Locate the cell with the specified text and output its [x, y] center coordinate. 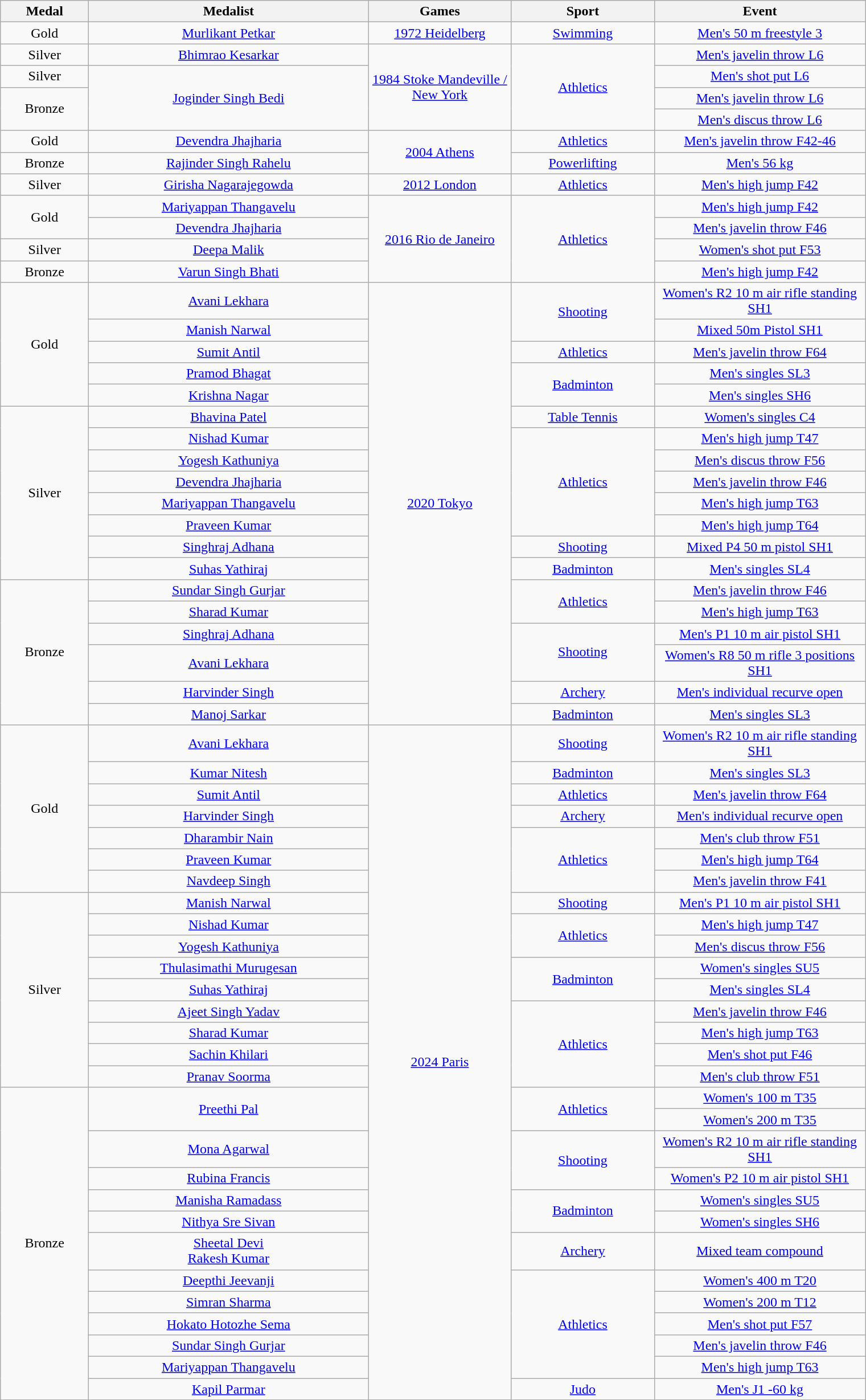
Mixed team compound [760, 1251]
Women's 100 m T35 [760, 1098]
Murlikant Petkar [229, 33]
Women's shot put F53 [760, 249]
2004 Athens [440, 152]
Pramod Bhagat [229, 374]
Women's 200 m T35 [760, 1120]
2020 Tokyo [440, 503]
Manisha Ramadass [229, 1200]
Men's shot put F57 [760, 1324]
Table Tennis [583, 417]
Mona Agarwal [229, 1149]
Men's shot put L6 [760, 76]
Swimming [583, 33]
Manoj Sarkar [229, 714]
Powerlifting [583, 163]
Judo [583, 1389]
Girisha Nagarajegowda [229, 185]
Bhavina Patel [229, 417]
Women's P2 10 m air pistol SH1 [760, 1178]
Men's 50 m freestyle 3 [760, 33]
Mixed 50m Pistol SH1 [760, 330]
Men's javelin throw F42-46 [760, 141]
Kapil Parmar [229, 1389]
Women's singles C4 [760, 417]
Medal [44, 11]
Navdeep Singh [229, 881]
Joginder Singh Bedi [229, 98]
Sheetal Devi Rakesh Kumar [229, 1251]
Simran Sharma [229, 1302]
2024 Paris [440, 1063]
Rubina Francis [229, 1178]
Men's singles SH6 [760, 395]
Krishna Nagar [229, 395]
Nithya Sre Sivan [229, 1222]
Sport [583, 11]
Pranav Soorma [229, 1076]
Women's R8 50 m rifle 3 positions SH1 [760, 663]
1984 Stoke Mandeville / New York [440, 87]
Medalist [229, 11]
Rajinder Singh Rahelu [229, 163]
Dharambir Nain [229, 838]
1972 Heidelberg [440, 33]
Men's discus throw L6 [760, 120]
Games [440, 11]
2016 Rio de Janeiro [440, 239]
Preethi Pal [229, 1109]
Kumar Nitesh [229, 773]
Men's shot put F46 [760, 1055]
Bhimrao Kesarkar [229, 55]
Women's 200 m T12 [760, 1302]
Varun Singh Bhati [229, 272]
Men's 56 kg [760, 163]
Men's javelin throw F41 [760, 881]
Mixed P4 50 m pistol SH1 [760, 547]
Hokato Hotozhe Sema [229, 1324]
Sachin Khilari [229, 1055]
Men's J1 -60 kg [760, 1389]
Deepthi Jeevanji [229, 1280]
Women's 400 m T20 [760, 1280]
Deepa Malik [229, 249]
Ajeet Singh Yadav [229, 1011]
Women's singles SH6 [760, 1222]
Event [760, 11]
Thulasimathi Murugesan [229, 968]
2012 London [440, 185]
